Identify which cell holds the provided text, then report its (X, Y) central coordinate. 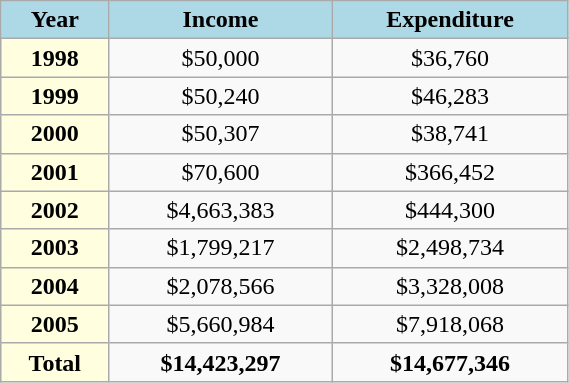
Year (55, 20)
$366,452 (450, 172)
2002 (55, 210)
$36,760 (450, 58)
Expenditure (450, 20)
2000 (55, 134)
$14,423,297 (220, 362)
2005 (55, 324)
$4,663,383 (220, 210)
$3,328,008 (450, 286)
$50,240 (220, 96)
2001 (55, 172)
Total (55, 362)
$38,741 (450, 134)
$50,000 (220, 58)
$7,918,068 (450, 324)
$14,677,346 (450, 362)
1999 (55, 96)
1998 (55, 58)
2004 (55, 286)
$50,307 (220, 134)
$1,799,217 (220, 248)
$70,600 (220, 172)
$2,498,734 (450, 248)
$5,660,984 (220, 324)
Income (220, 20)
2003 (55, 248)
$444,300 (450, 210)
$2,078,566 (220, 286)
$46,283 (450, 96)
